Detect which cell encompasses the target text, then output its (x, y) center coordinate. 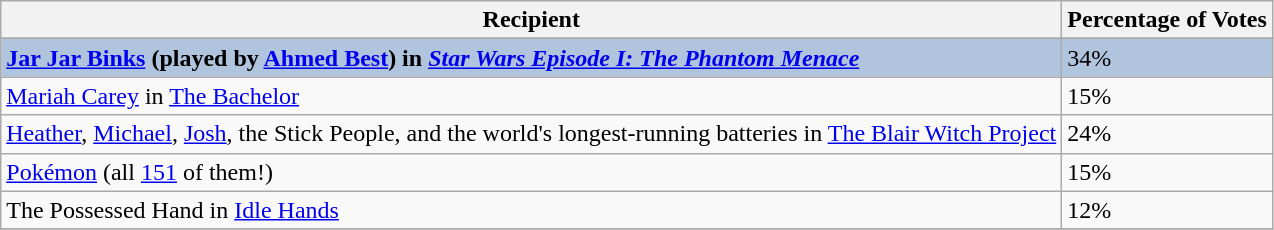
24% (1168, 134)
The Possessed Hand in Idle Hands (532, 210)
Percentage of Votes (1168, 20)
12% (1168, 210)
Recipient (532, 20)
Mariah Carey in The Bachelor (532, 96)
Heather, Michael, Josh, the Stick People, and the world's longest-running batteries in The Blair Witch Project (532, 134)
34% (1168, 58)
Jar Jar Binks (played by Ahmed Best) in Star Wars Episode I: The Phantom Menace (532, 58)
Pokémon (all 151 of them!) (532, 172)
